Return the (X, Y) coordinate for the center point of the cell that contains the specified text.  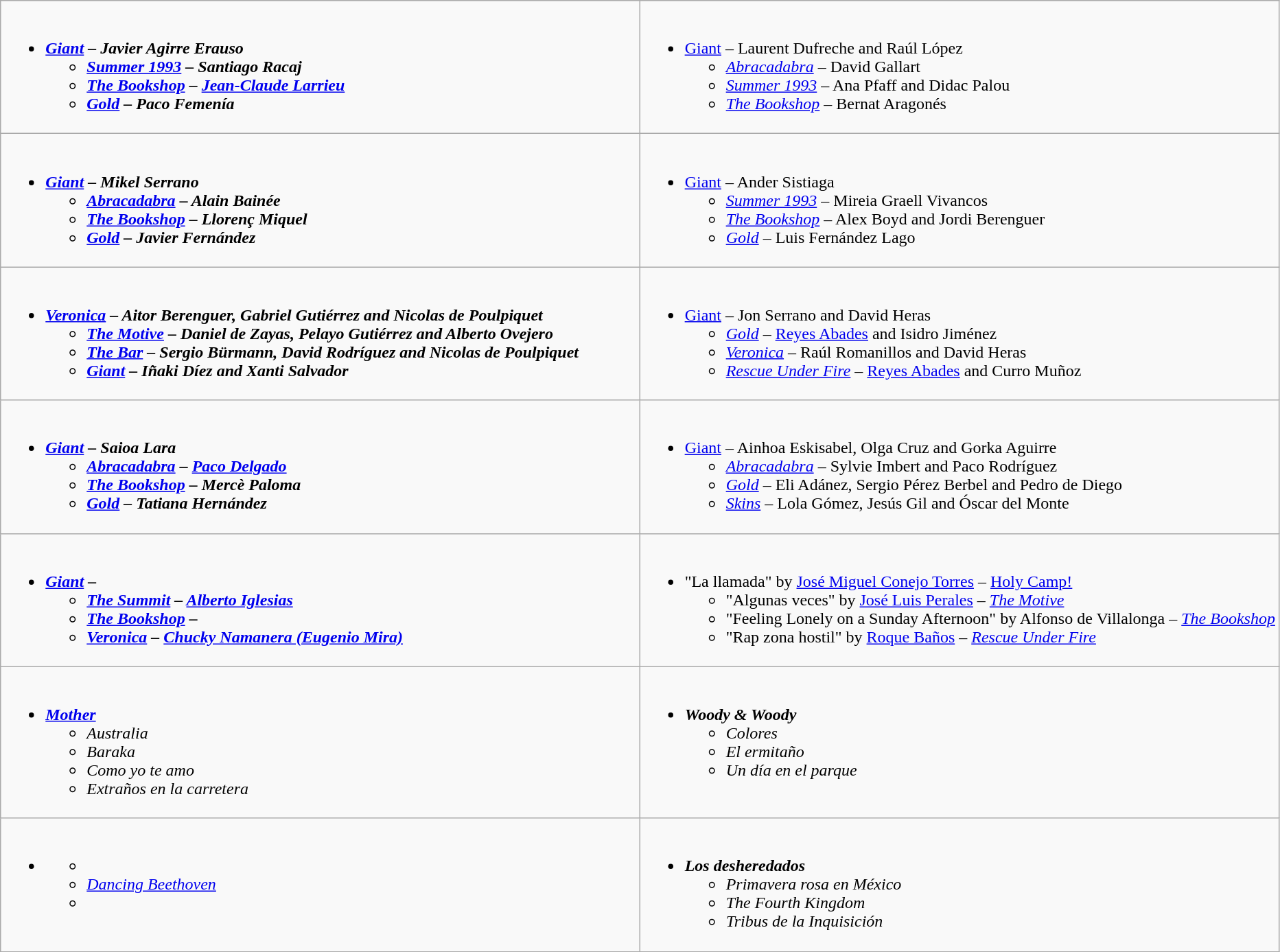
Giant – Ander SistiagaSummer 1993 – Mireia Graell VivancosThe Bookshop – Alex Boyd and Jordi BerenguerGold – Luis Fernández Lago (959, 200)
Giant – Laurent Dufreche and Raúl LópezAbracadabra – David GallartSummer 1993 – Ana Pfaff and Didac PalouThe Bookshop – Bernat Aragonés (959, 67)
Giant – Saioa LaraAbracadabra – Paco DelgadoThe Bookshop – Mercè PalomaGold – Tatiana Hernández (320, 467)
Woody & WoodyColoresEl ermitañoUn día en el parque (959, 743)
Giant – The Summit – Alberto IglesiasThe Bookshop – Veronica – Chucky Namanera (Eugenio Mira) (320, 600)
MotherAustraliaBarakaComo yo te amoExtraños en la carretera (320, 743)
Dancing Beethoven (320, 885)
Los desheredadosPrimavera rosa en MéxicoThe Fourth KingdomTribus de la Inquisición (959, 885)
Giant – Mikel SerranoAbracadabra – Alain BainéeThe Bookshop – Llorenç MiquelGold – Javier Fernández (320, 200)
Giant – Javier Agirre ErausoSummer 1993 – Santiago RacajThe Bookshop – Jean-Claude LarrieuGold – Paco Femenía (320, 67)
